Scan for the cell matching the given text and deliver its [x, y] coordinate at center. 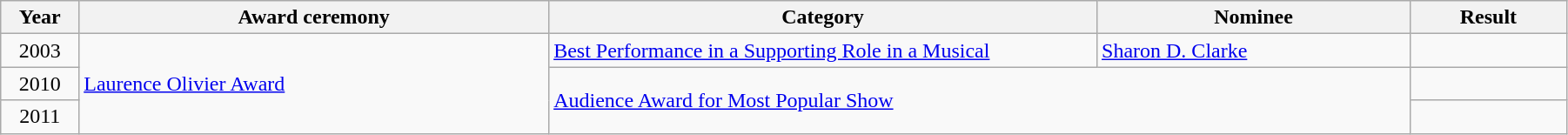
2011 [40, 117]
Award ceremony [314, 17]
Laurence Olivier Award [314, 84]
2003 [40, 51]
Year [40, 17]
Audience Award for Most Popular Show [980, 100]
2010 [40, 84]
Category [823, 17]
Result [1488, 17]
Nominee [1254, 17]
Best Performance in a Supporting Role in a Musical [823, 51]
Sharon D. Clarke [1254, 51]
